Pinpoint the cell where the given text exists, returning its [X, Y] midpoint coordinate. 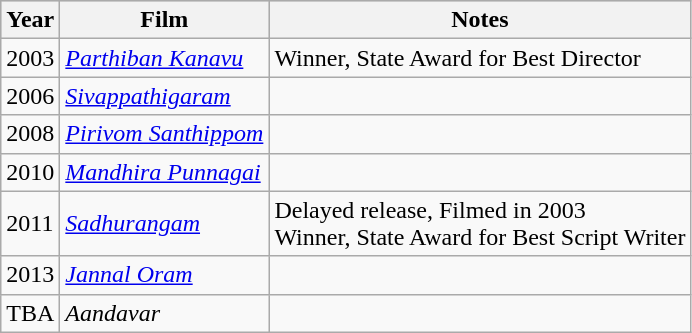
Pirivom Santhippom [164, 134]
Jannal Oram [164, 275]
TBA [30, 313]
2011 [30, 224]
Year [30, 20]
Notes [480, 20]
2003 [30, 58]
Sadhurangam [164, 224]
2013 [30, 275]
2010 [30, 172]
Winner, State Award for Best Director [480, 58]
Delayed release, Filmed in 2003Winner, State Award for Best Script Writer [480, 224]
Mandhira Punnagai [164, 172]
2006 [30, 96]
Parthiban Kanavu [164, 58]
Aandavar [164, 313]
2008 [30, 134]
Sivappathigaram [164, 96]
Film [164, 20]
